Determine the (X, Y) coordinate at the center of the cell enclosing the given text.  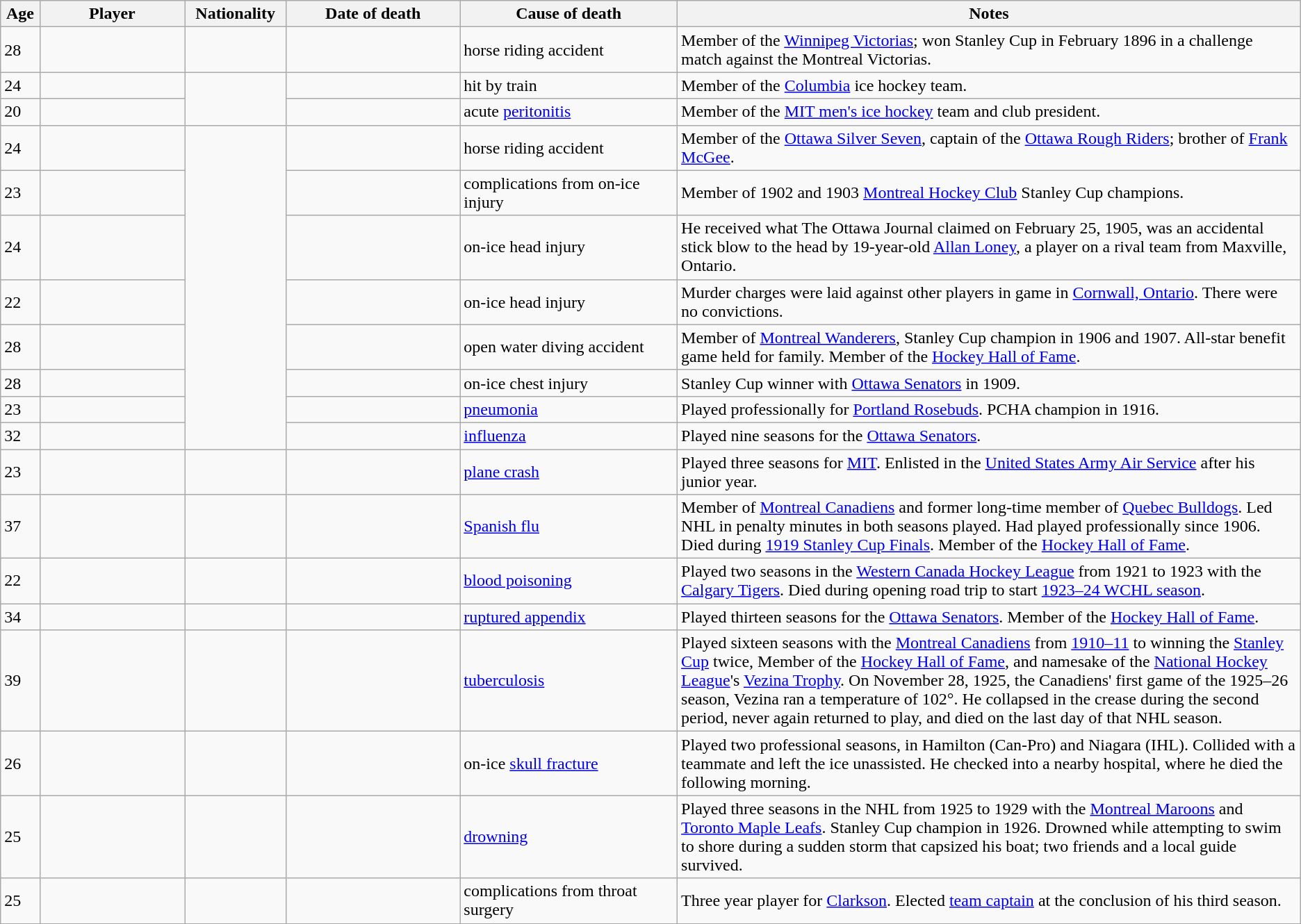
Played professionally for Portland Rosebuds. PCHA champion in 1916. (990, 409)
Player (112, 14)
Member of the Ottawa Silver Seven, captain of the Ottawa Rough Riders; brother of Frank McGee. (990, 147)
complications from throat surgery (568, 900)
on-ice chest injury (568, 383)
Member of Montreal Wanderers, Stanley Cup champion in 1906 and 1907. All-star benefit game held for family. Member of the Hockey Hall of Fame. (990, 347)
blood poisoning (568, 581)
Member of the Columbia ice hockey team. (990, 85)
pneumonia (568, 409)
Date of death (373, 14)
Played thirteen seasons for the Ottawa Senators. Member of the Hockey Hall of Fame. (990, 617)
complications from on-ice injury (568, 193)
Member of the Winnipeg Victorias; won Stanley Cup in February 1896 in a challenge match against the Montreal Victorias. (990, 50)
Stanley Cup winner with Ottawa Senators in 1909. (990, 383)
influenza (568, 436)
34 (20, 617)
Member of 1902 and 1903 Montreal Hockey Club Stanley Cup champions. (990, 193)
drowning (568, 836)
Three year player for Clarkson. Elected team captain at the conclusion of his third season. (990, 900)
open water diving accident (568, 347)
26 (20, 764)
tuberculosis (568, 681)
20 (20, 112)
37 (20, 527)
on-ice skull fracture (568, 764)
Played nine seasons for the Ottawa Senators. (990, 436)
Notes (990, 14)
Spanish flu (568, 527)
Nationality (236, 14)
acute peritonitis (568, 112)
32 (20, 436)
Member of the MIT men's ice hockey team and club president. (990, 112)
Cause of death (568, 14)
Age (20, 14)
Murder charges were laid against other players in game in Cornwall, Ontario. There were no convictions. (990, 302)
39 (20, 681)
Played three seasons for MIT. Enlisted in the United States Army Air Service after his junior year. (990, 471)
hit by train (568, 85)
plane crash (568, 471)
ruptured appendix (568, 617)
